Identify which cell holds the provided text, then report its [X, Y] central coordinate. 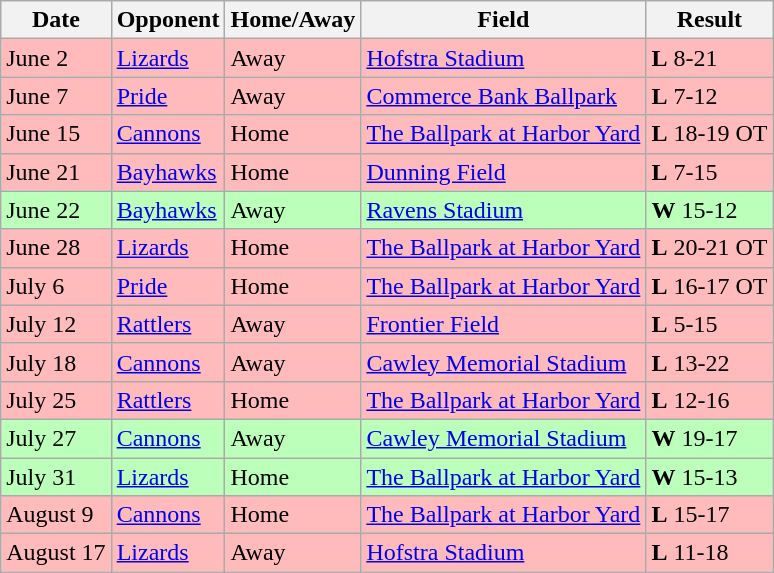
L 7-15 [710, 172]
L 7-12 [710, 96]
L 16-17 OT [710, 286]
Opponent [168, 20]
July 18 [56, 362]
L 15-17 [710, 515]
L 11-18 [710, 553]
Field [504, 20]
June 7 [56, 96]
June 21 [56, 172]
L 20-21 OT [710, 248]
June 22 [56, 210]
July 6 [56, 286]
July 12 [56, 324]
July 25 [56, 400]
L 18-19 OT [710, 134]
Date [56, 20]
Frontier Field [504, 324]
Home/Away [293, 20]
Ravens Stadium [504, 210]
L 13-22 [710, 362]
August 17 [56, 553]
June 2 [56, 58]
July 27 [56, 438]
L 12-16 [710, 400]
August 9 [56, 515]
June 15 [56, 134]
Commerce Bank Ballpark [504, 96]
W 15-13 [710, 477]
L 8-21 [710, 58]
L 5-15 [710, 324]
Result [710, 20]
June 28 [56, 248]
W 19-17 [710, 438]
July 31 [56, 477]
W 15-12 [710, 210]
Dunning Field [504, 172]
